Identify which cell holds the provided text, then report its [X, Y] central coordinate. 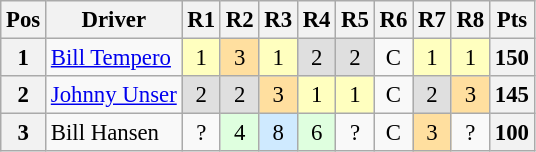
8 [278, 133]
Johnny Unser [114, 95]
Pos [24, 20]
R3 [278, 20]
R2 [239, 20]
R8 [470, 20]
Driver [114, 20]
R1 [201, 20]
R4 [316, 20]
R7 [432, 20]
145 [512, 95]
Bill Hansen [114, 133]
150 [512, 58]
Pts [512, 20]
R5 [355, 20]
100 [512, 133]
Bill Tempero [114, 58]
6 [316, 133]
4 [239, 133]
R6 [393, 20]
